Pinpoint the cell where the given text exists, returning its [x, y] midpoint coordinate. 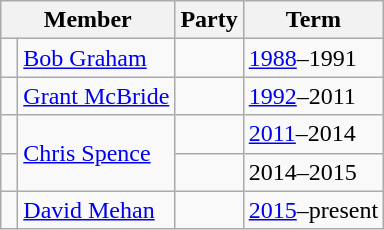
2011–2014 [313, 134]
1992–2011 [313, 96]
Chris Spence [96, 153]
1988–1991 [313, 58]
Term [313, 20]
2014–2015 [313, 172]
Party [209, 20]
Grant McBride [96, 96]
2015–present [313, 210]
David Mehan [96, 210]
Bob Graham [96, 58]
Member [88, 20]
